Identify which cell holds the provided text, then report its [X, Y] central coordinate. 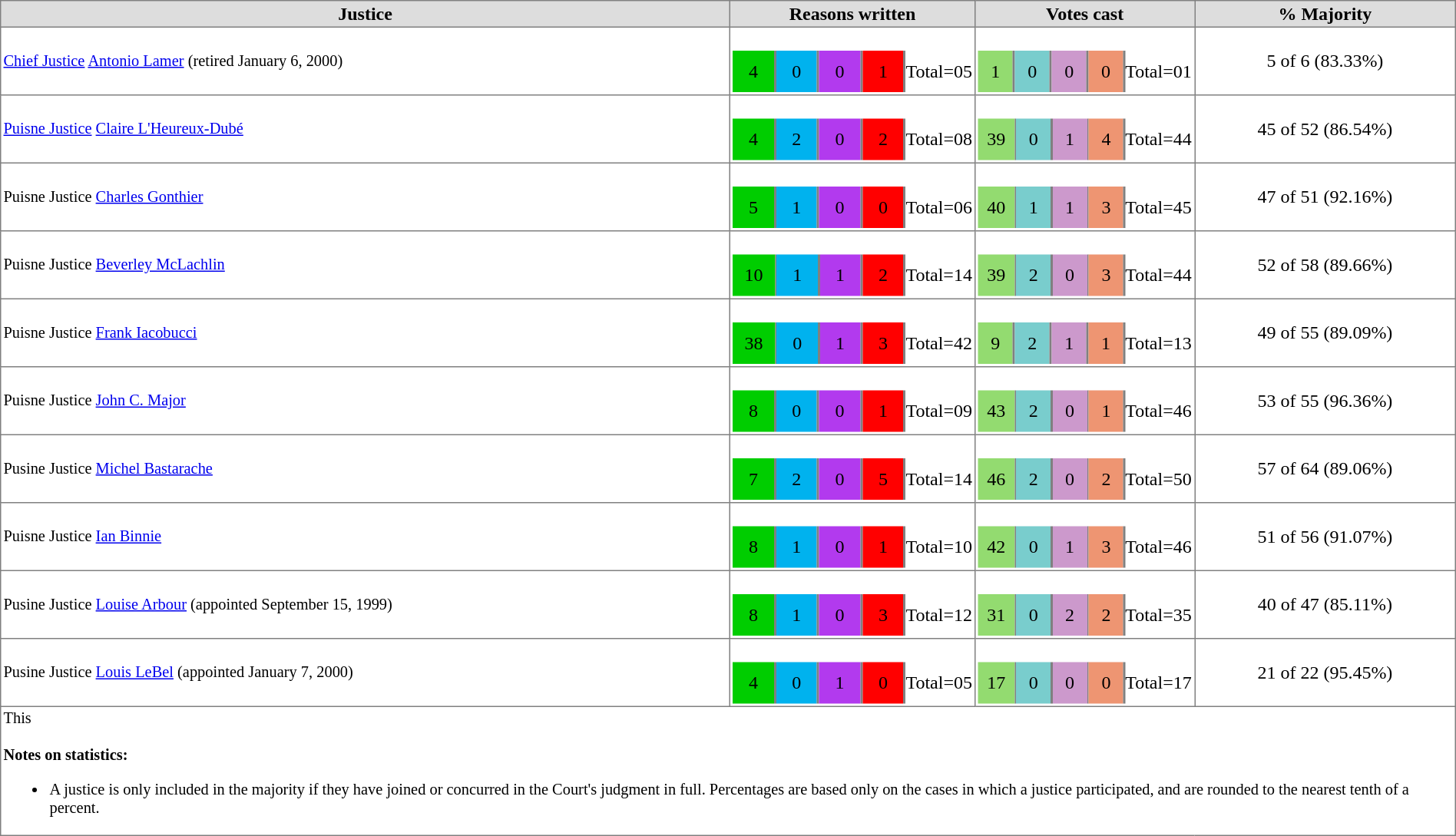
4 0 1 0 Total=05 [852, 672]
Total=35 [1158, 615]
8 1 0 3 Total=12 [852, 604]
43 2 0 1 Total=46 [1085, 401]
Total=06 [938, 207]
10 1 1 2 Total=14 [852, 265]
45 of 52 (86.54%) [1325, 129]
7 2 0 5 Total=14 [852, 468]
4 0 0 1 Total=05 [852, 61]
38 [754, 343]
9 [995, 343]
Puisne Justice Beverley McLachlin [366, 265]
Puisne Justice Ian Binnie [366, 537]
8 0 0 1 Total=09 [852, 401]
42 0 1 3 Total=46 [1085, 537]
Total=45 [1158, 207]
40 1 1 3 Total=45 [1085, 197]
Votes cast [1085, 14]
9 2 1 1 Total=13 [1085, 332]
Puisne Justice Charles Gonthier [366, 197]
47 of 51 (92.16%) [1325, 197]
Total=09 [938, 411]
46 [995, 479]
53 of 55 (96.36%) [1325, 401]
Total=42 [938, 343]
Total=10 [938, 547]
10 [754, 276]
17 0 0 0 Total=17 [1085, 672]
Total=01 [1158, 71]
Total=13 [1158, 343]
39 0 1 4 Total=44 [1085, 129]
7 [753, 479]
% Majority [1325, 14]
8 1 0 1 Total=10 [852, 537]
Puisne Justice Frank Iacobucci [366, 332]
Pusine Justice Louise Arbour (appointed September 15, 1999) [366, 604]
57 of 64 (89.06%) [1325, 468]
Total=08 [938, 139]
40 of 47 (85.11%) [1325, 604]
Justice [366, 14]
38 0 1 3 Total=42 [852, 332]
39 2 0 3 Total=44 [1085, 265]
Chief Justice Antonio Lamer (retired January 6, 2000) [366, 61]
42 [995, 547]
51 of 56 (91.07%) [1325, 537]
21 of 22 (95.45%) [1325, 672]
Total=50 [1158, 479]
5 1 0 0 Total=06 [852, 197]
31 [995, 615]
Pusine Justice Michel Bastarache [366, 468]
Total=12 [938, 615]
49 of 55 (89.09%) [1325, 332]
17 [995, 682]
46 2 0 2 Total=50 [1085, 468]
Puisne Justice John C. Major [366, 401]
Total=17 [1158, 682]
Pusine Justice Louis LeBel (appointed January 7, 2000) [366, 672]
52 of 58 (89.66%) [1325, 265]
Reasons written [852, 14]
1 0 0 0 Total=01 [1085, 61]
4 2 0 2 Total=08 [852, 129]
Puisne Justice Claire L'Heureux-Dubé [366, 129]
40 [995, 207]
31 0 2 2 Total=35 [1085, 604]
43 [995, 411]
5 of 6 (83.33%) [1325, 61]
